Return the (x, y) coordinate for the center point of the cell that contains the specified text.  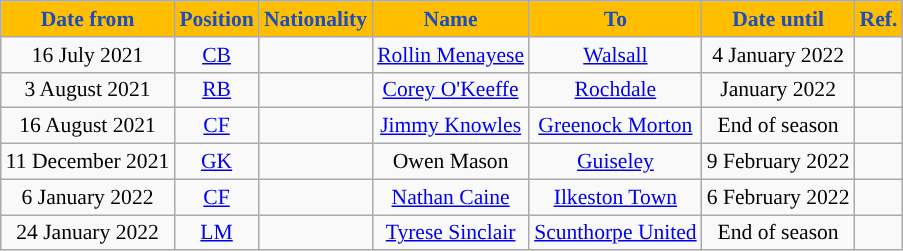
RB (216, 90)
11 December 2021 (88, 162)
16 July 2021 (88, 55)
Position (216, 19)
Jimmy Knowles (450, 126)
Rollin Menayese (450, 55)
Ilkeston Town (616, 197)
To (616, 19)
Ref. (879, 19)
Owen Mason (450, 162)
Scunthorpe United (616, 233)
Tyrese Sinclair (450, 233)
January 2022 (778, 90)
LM (216, 233)
Greenock Morton (616, 126)
Walsall (616, 55)
Nationality (316, 19)
4 January 2022 (778, 55)
Rochdale (616, 90)
Corey O'Keeffe (450, 90)
16 August 2021 (88, 126)
Nathan Caine (450, 197)
24 January 2022 (88, 233)
GK (216, 162)
Date from (88, 19)
6 January 2022 (88, 197)
CB (216, 55)
6 February 2022 (778, 197)
9 February 2022 (778, 162)
3 August 2021 (88, 90)
Name (450, 19)
Date until (778, 19)
Guiseley (616, 162)
